Search for the cell housing the specified text and yield its (x, y) center coordinate. 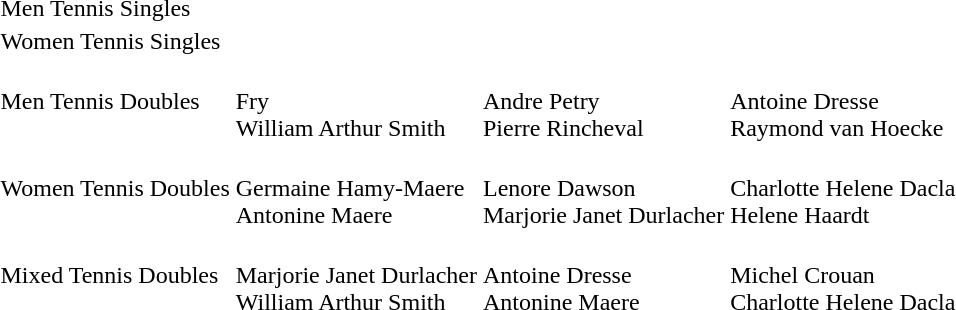
Andre PetryPierre Rincheval (603, 101)
FryWilliam Arthur Smith (356, 101)
Lenore DawsonMarjorie Janet Durlacher (603, 188)
Germaine Hamy-MaereAntonine Maere (356, 188)
